Extract the [x, y] coordinate from the center of the cell holding the provided text.  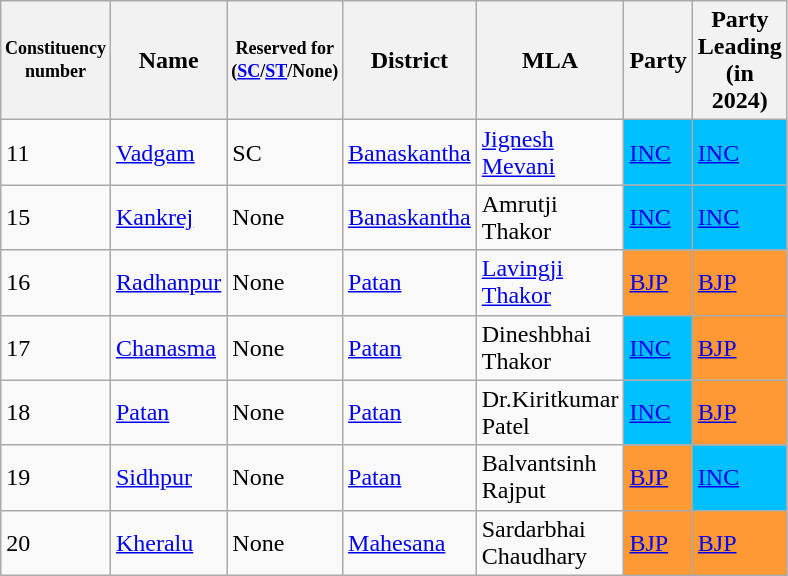
Chanasma [168, 348]
Jignesh Mevani [550, 152]
16 [56, 282]
Vadgam [168, 152]
MLA [550, 60]
Constituency number [56, 60]
11 [56, 152]
Dineshbhai Thakor [550, 348]
Kheralu [168, 542]
17 [56, 348]
Balvantsinh Rajput [550, 478]
Amrutji Thakor [550, 218]
District [410, 60]
Sardarbhai Chaudhary [550, 542]
Name [168, 60]
Party Leading(in 2024) [740, 60]
Reserved for (SC/ST/None) [285, 60]
Lavingji Thakor [550, 282]
Dr.Kiritkumar Patel [550, 412]
18 [56, 412]
Radhanpur [168, 282]
20 [56, 542]
Party [658, 60]
15 [56, 218]
Mahesana [410, 542]
Kankrej [168, 218]
Sidhpur [168, 478]
19 [56, 478]
SC [285, 152]
